Extract the [x, y] coordinate from the center of the cell holding the provided text.  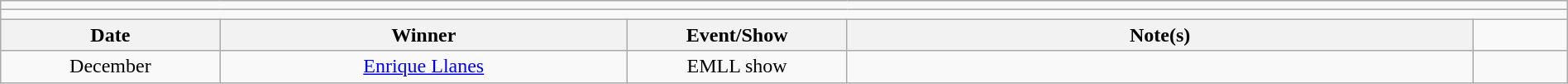
December [111, 67]
Event/Show [738, 35]
Enrique Llanes [423, 67]
Winner [423, 35]
Note(s) [1160, 35]
EMLL show [738, 67]
Date [111, 35]
